Return the [x, y] coordinate for the center point of the cell that contains the specified text.  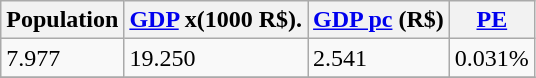
PE [492, 20]
2.541 [379, 58]
7.977 [62, 58]
GDP pc (R$) [379, 20]
19.250 [216, 58]
GDP x(1000 R$). [216, 20]
Population [62, 20]
0.031% [492, 58]
